Search for the cell housing the specified text and yield its (X, Y) center coordinate. 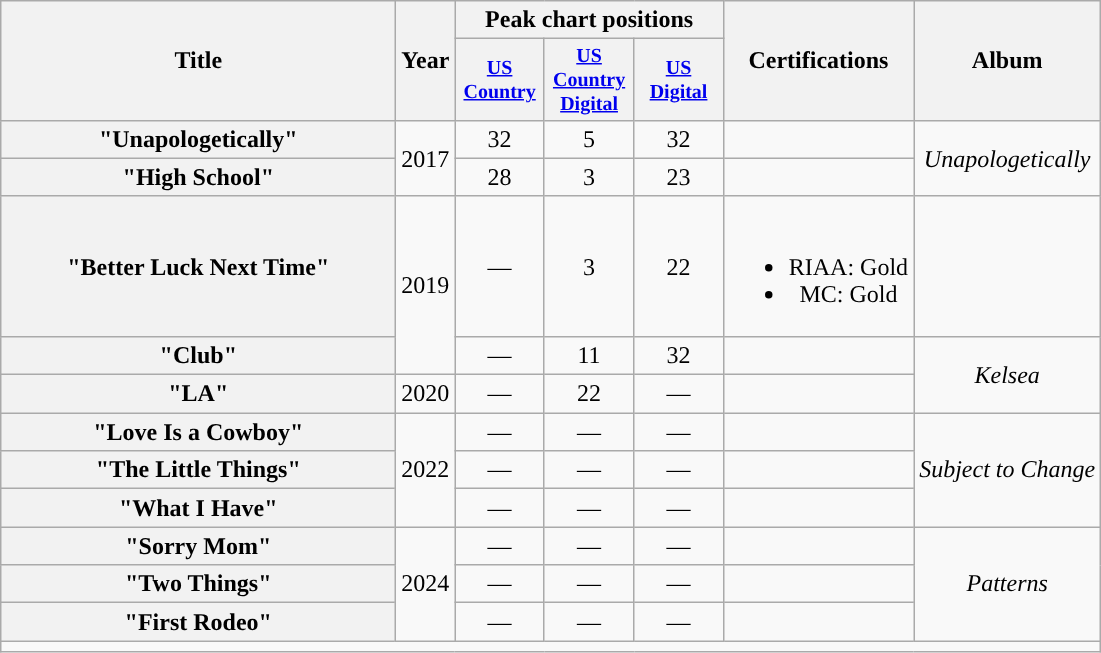
"Sorry Mom" (198, 546)
28 (500, 177)
5 (588, 139)
Album (1008, 61)
"Club" (198, 355)
"Love Is a Cowboy" (198, 432)
Title (198, 61)
Peak chart positions (589, 20)
"Two Things" (198, 584)
US Country (500, 80)
"Unapologetically" (198, 139)
2022 (426, 470)
Unapologetically (1008, 158)
US Digital (678, 80)
2019 (426, 285)
"LA" (198, 394)
"What I Have" (198, 508)
2024 (426, 584)
"The Little Things" (198, 470)
23 (678, 177)
Kelsea (1008, 374)
Subject to Change (1008, 470)
"First Rodeo" (198, 622)
Certifications (818, 61)
"High School" (198, 177)
Patterns (1008, 584)
"Better Luck Next Time" (198, 266)
11 (588, 355)
RIAA: GoldMC: Gold (818, 266)
Year (426, 61)
2017 (426, 158)
US Country Digital (588, 80)
2020 (426, 394)
